Search for the cell housing the specified text and yield its (x, y) center coordinate. 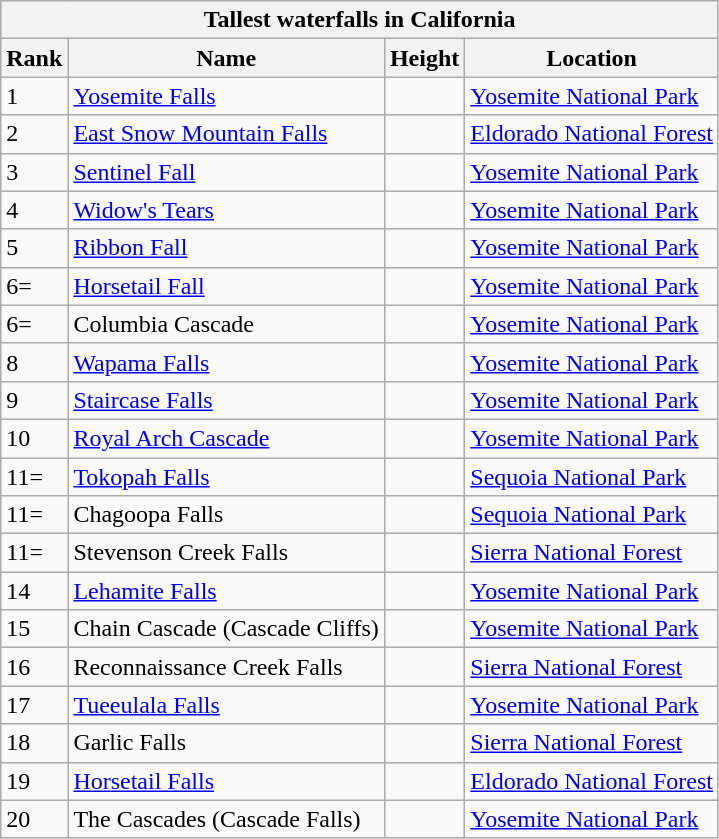
15 (34, 629)
Tallest waterfalls in California (360, 20)
Widow's Tears (226, 210)
Location (592, 58)
9 (34, 400)
Garlic Falls (226, 743)
4 (34, 210)
8 (34, 362)
Name (226, 58)
16 (34, 667)
Stevenson Creek Falls (226, 553)
Tueeulala Falls (226, 705)
14 (34, 591)
Reconnaissance Creek Falls (226, 667)
19 (34, 781)
Columbia Cascade (226, 324)
20 (34, 819)
Ribbon Fall (226, 248)
Horsetail Falls (226, 781)
Horsetail Fall (226, 286)
1 (34, 96)
Chain Cascade (Cascade Cliffs) (226, 629)
18 (34, 743)
3 (34, 172)
17 (34, 705)
Chagoopa Falls (226, 515)
Sentinel Fall (226, 172)
Tokopah Falls (226, 477)
Lehamite Falls (226, 591)
Rank (34, 58)
Yosemite Falls (226, 96)
10 (34, 438)
Height (424, 58)
Staircase Falls (226, 400)
East Snow Mountain Falls (226, 134)
Wapama Falls (226, 362)
5 (34, 248)
Royal Arch Cascade (226, 438)
2 (34, 134)
The Cascades (Cascade Falls) (226, 819)
